Output the [x, y] coordinate of the center of the cell containing the given text.  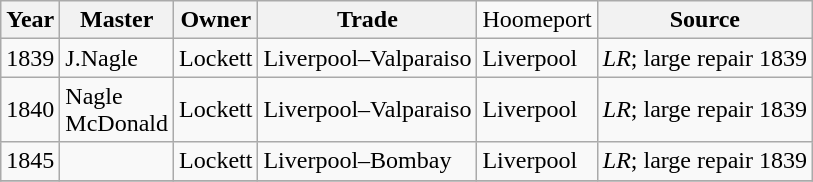
NagleMcDonald [117, 110]
1845 [30, 161]
Hoomeport [537, 20]
Trade [368, 20]
Owner [216, 20]
Liverpool–Bombay [368, 161]
1839 [30, 58]
Source [704, 20]
Year [30, 20]
Master [117, 20]
1840 [30, 110]
J.Nagle [117, 58]
